Return the [X, Y] coordinate for the center point of the cell that contains the specified text.  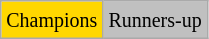
Champions [52, 20]
Runners-up [155, 20]
